Return [x, y] of the center of cell containing provided text 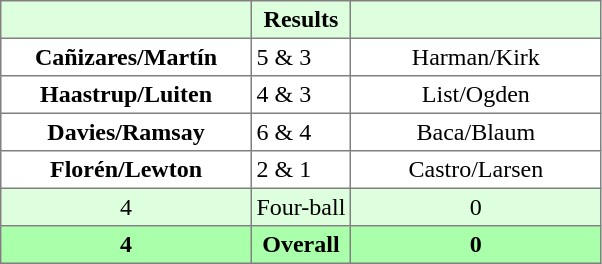
Four-ball [300, 207]
Harman/Kirk [476, 57]
Davies/Ramsay [126, 132]
Haastrup/Luiten [126, 95]
Castro/Larsen [476, 170]
List/Ogden [476, 95]
Results [300, 20]
4 & 3 [300, 95]
Overall [300, 245]
Baca/Blaum [476, 132]
5 & 3 [300, 57]
Florén/Lewton [126, 170]
Cañizares/Martín [126, 57]
2 & 1 [300, 170]
6 & 4 [300, 132]
